Detect which cell encompasses the target text, then output its [x, y] center coordinate. 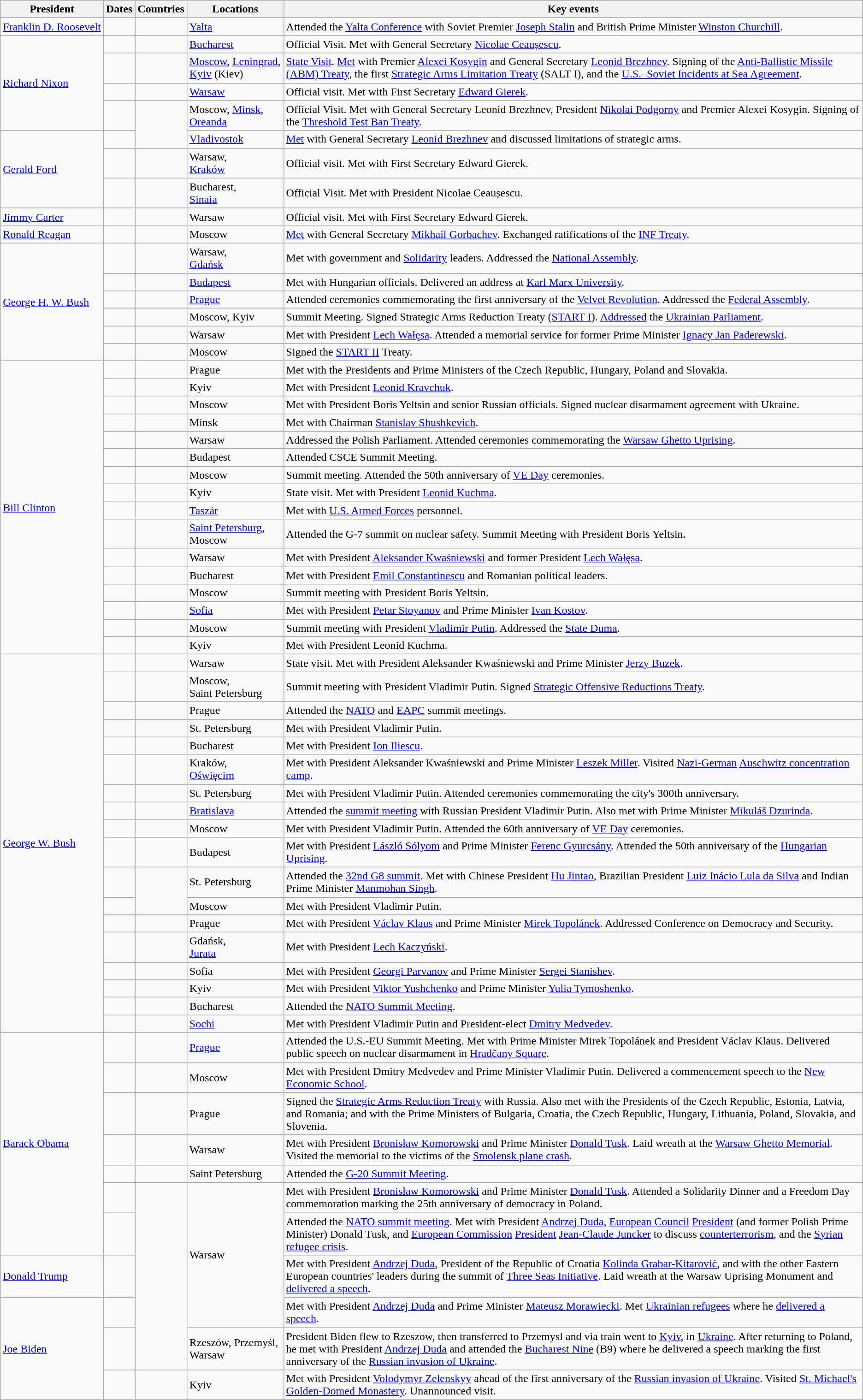
Met with President Vladimir Putin and President-elect Dmitry Medvedev. [573, 1024]
Yalta [235, 27]
Met with U.S. Armed Forces personnel. [573, 510]
Met with President Vladimir Putin. Attended ceremonies commemorating the city's 300th anniversary. [573, 793]
Warsaw,Gdańsk [235, 258]
Met with President Petar Stoyanov and Prime Minister Ivan Kostov. [573, 611]
Saint Petersburg [235, 1174]
Summit meeting with President Vladimir Putin. Signed Strategic Offensive Reductions Treaty. [573, 687]
State visit. Met with President Leonid Kuchma. [573, 492]
Countries [161, 9]
Franklin D. Roosevelt [52, 27]
Barack Obama [52, 1144]
Signed the START II Treaty. [573, 352]
Met with President Leonid Kravchuk. [573, 387]
Moscow, Minsk, Oreanda [235, 115]
Warsaw,Kraków [235, 163]
Met with President Aleksander Kwaśniewski and Prime Minister Leszek Miller. Visited Nazi-German Auschwitz concentration camp. [573, 769]
Summit meeting with President Boris Yeltsin. [573, 593]
Met with President Leonid Kuchma. [573, 646]
Met with General Secretary Mikhail Gorbachev. Exchanged ratifications of the INF Treaty. [573, 234]
Met with President Viktor Yushchenko and Prime Minister Yulia Tymoshenko. [573, 989]
State visit. Met with President Aleksander Kwaśniewski and Prime Minister Jerzy Buzek. [573, 663]
Richard Nixon [52, 83]
Official Visit. Met with General Secretary Nicolae Ceaușescu. [573, 44]
Locations [235, 9]
Met with President Andrzej Duda and Prime Minister Mateusz Morawiecki. Met Ukrainian refugees where he delivered a speech. [573, 1312]
George W. Bush [52, 843]
Met with President Dmitry Medvedev and Prime Minister Vladimir Putin. Delivered a commencement speech to the New Economic School. [573, 1077]
Met with Chairman Stanislav Shushkevich. [573, 422]
Gerald Ford [52, 169]
Met with General Secretary Leonid Brezhnev and discussed limitations of strategic arms. [573, 139]
Donald Trump [52, 1276]
Moscow,Saint Petersburg [235, 687]
Bill Clinton [52, 508]
Gdańsk,Jurata [235, 947]
Met with President Václav Klaus and Prime Minister Mirek Topolánek. Addressed Conference on Democracy and Security. [573, 924]
Ronald Reagan [52, 234]
Bratislava [235, 811]
Summit Meeting. Signed Strategic Arms Reduction Treaty (START I). Addressed the Ukrainian Parliament. [573, 317]
Saint Petersburg,Moscow [235, 534]
President [52, 9]
Dates [119, 9]
Met with President Georgi Parvanov and Prime Minister Sergei Stanishev. [573, 971]
Met with President Aleksander Kwaśniewski and former President Lech Wałęsa. [573, 558]
Attended the G-7 summit on nuclear safety. Summit Meeting with President Boris Yeltsin. [573, 534]
Met with Hungarian officials. Delivered an address at Karl Marx University. [573, 282]
Attended CSCE Summit Meeting. [573, 457]
Attended ceremonies commemorating the first anniversary of the Velvet Revolution. Addressed the Federal Assembly. [573, 300]
Met with President Ion Iliescu. [573, 746]
Official Visit. Met with President Nicolae Ceaușescu. [573, 193]
Attended the G-20 Summit Meeting. [573, 1174]
Summit meeting. Attended the 50th anniversary of VE Day ceremonies. [573, 475]
Rzeszów, Przemyśl, Warsaw [235, 1348]
George H. W. Bush [52, 302]
Key events [573, 9]
Attended the NATO and EAPC summit meetings. [573, 711]
Moscow, Leningrad, Kyiv (Kiev) [235, 68]
Sochi [235, 1024]
Met with President Emil Constantinescu and Romanian political leaders. [573, 575]
Joe Biden [52, 1348]
Kraków,Oświęcim [235, 769]
Attended the NATO Summit Meeting. [573, 1006]
Moscow, Kyiv [235, 317]
Bucharest,Sinaia [235, 193]
Met with President Vladimir Putin. Attended the 60th anniversary of VE Day ceremonies. [573, 828]
Minsk [235, 422]
Jimmy Carter [52, 217]
Attended the Yalta Conference with Soviet Premier Joseph Stalin and British Prime Minister Winston Churchill. [573, 27]
Met with government and Solidarity leaders. Addressed the National Assembly. [573, 258]
Met with the Presidents and Prime Ministers of the Czech Republic, Hungary, Poland and Slovakia. [573, 370]
Met with President Lech Wałęsa. Attended a memorial service for former Prime Minister Ignacy Jan Paderewski. [573, 335]
Attended the summit meeting with Russian President Vladimir Putin. Also met with Prime Minister Mikuláš Dzurinda. [573, 811]
Met with President László Sólyom and Prime Minister Ferenc Gyurcsány. Attended the 50th anniversary of the Hungarian Uprising. [573, 852]
Met with President Boris Yeltsin and senior Russian officials. Signed nuclear disarmament agreement with Ukraine. [573, 405]
Met with President Lech Kaczyński. [573, 947]
Summit meeting with President Vladimir Putin. Addressed the State Duma. [573, 628]
Taszár [235, 510]
Addressed the Polish Parliament. Attended ceremonies commemorating the Warsaw Ghetto Uprising. [573, 440]
Vladivostok [235, 139]
